For the text-containing cell, return its midpoint in (X, Y) coordinate format. 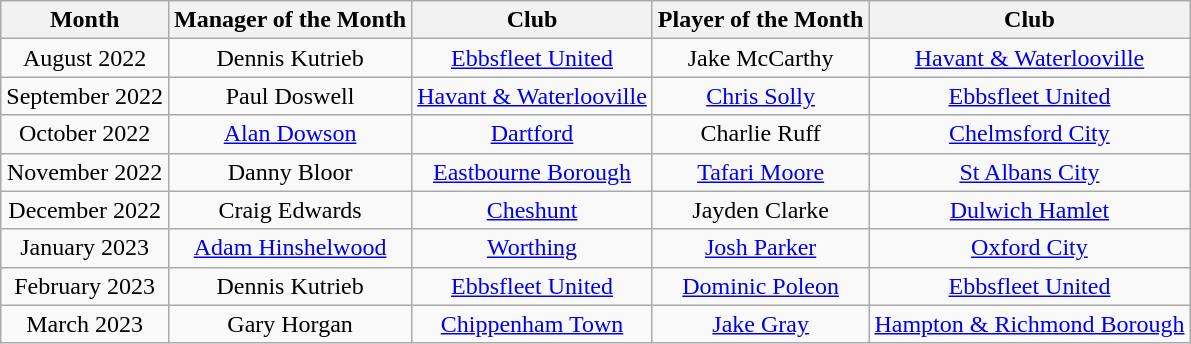
Jayden Clarke (760, 210)
December 2022 (85, 210)
Oxford City (1030, 248)
Josh Parker (760, 248)
Hampton & Richmond Borough (1030, 324)
Eastbourne Borough (532, 172)
Chelmsford City (1030, 134)
Paul Doswell (290, 96)
Chris Solly (760, 96)
Player of the Month (760, 20)
January 2023 (85, 248)
St Albans City (1030, 172)
September 2022 (85, 96)
November 2022 (85, 172)
Tafari Moore (760, 172)
Gary Horgan (290, 324)
Worthing (532, 248)
Month (85, 20)
Dartford (532, 134)
Cheshunt (532, 210)
Adam Hinshelwood (290, 248)
Jake McCarthy (760, 58)
Manager of the Month (290, 20)
Chippenham Town (532, 324)
Jake Gray (760, 324)
August 2022 (85, 58)
February 2023 (85, 286)
Charlie Ruff (760, 134)
Dominic Poleon (760, 286)
Dulwich Hamlet (1030, 210)
Alan Dowson (290, 134)
Danny Bloor (290, 172)
March 2023 (85, 324)
Craig Edwards (290, 210)
October 2022 (85, 134)
